Extract the (x, y) coordinate from the center of the cell holding the provided text.  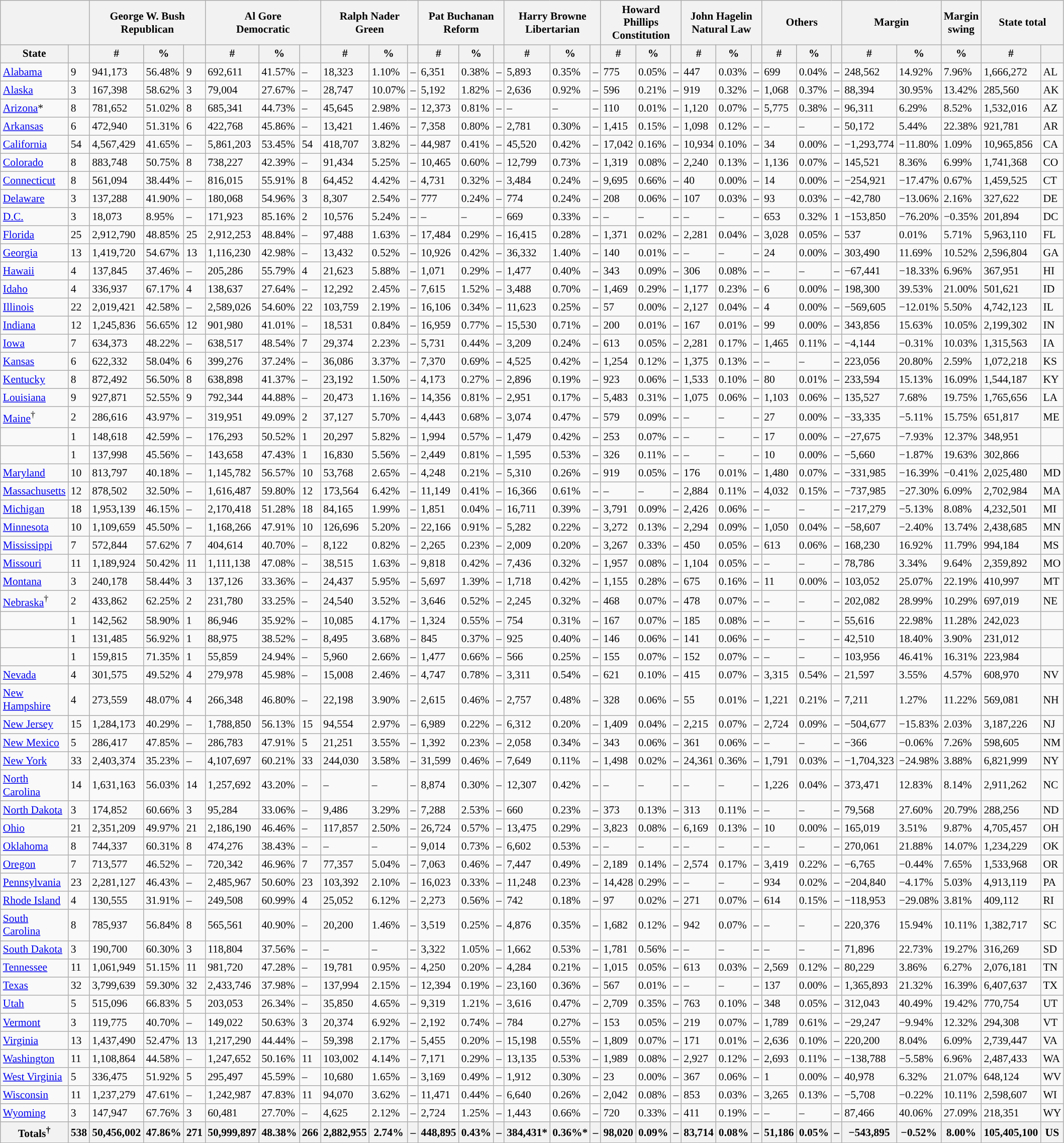
20,374 (345, 1022)
88,394 (869, 90)
56.03% (163, 785)
223,056 (869, 362)
5,731 (438, 344)
56.65% (163, 326)
103,002 (345, 1059)
44.58% (163, 1059)
1,989 (618, 1059)
17,484 (438, 235)
53.45% (279, 144)
47.83% (279, 1095)
4.17% (389, 621)
Kansas (34, 362)
12,373 (438, 108)
9.87% (961, 828)
1.40% (570, 253)
3.82% (389, 144)
202,082 (869, 601)
16.92% (919, 546)
0.68% (476, 418)
NY (1052, 761)
8.14% (961, 785)
8,307 (345, 198)
42.39% (279, 162)
−27.30% (919, 491)
6.42% (389, 491)
598,605 (1011, 743)
792,344 (232, 398)
0.14% (653, 864)
55,859 (232, 657)
20.79% (961, 810)
16,959 (438, 326)
1,168,266 (232, 528)
Nebraska† (34, 601)
44.73% (279, 108)
5,282 (527, 528)
1,375 (699, 362)
SD (1052, 950)
223,984 (1011, 657)
−1,704,323 (869, 761)
33.06% (279, 810)
59,398 (345, 1041)
66.83% (163, 1004)
Illinois (34, 307)
744,337 (117, 846)
10.29% (961, 601)
5.24% (389, 217)
777 (438, 198)
288,256 (1011, 810)
326 (618, 455)
201,894 (1011, 217)
28,747 (345, 90)
155 (618, 657)
Delaware (34, 198)
4,747 (438, 675)
NC (1052, 785)
Kentucky (34, 380)
5,483 (618, 398)
367,951 (1011, 271)
1,061,949 (117, 968)
New Hampshire (34, 700)
West Virginia (34, 1077)
State total (1022, 23)
NV (1052, 675)
85.16% (279, 217)
319,951 (232, 418)
1,809 (618, 1041)
1,371 (618, 235)
853 (699, 1095)
OH (1052, 828)
981,720 (232, 968)
15,530 (527, 326)
Florida (34, 235)
−6,765 (869, 864)
77,357 (345, 864)
3.51% (919, 828)
Arkansas (34, 126)
Nevada (34, 675)
1,544,187 (1011, 380)
56.13% (279, 724)
450 (699, 546)
UT (1052, 1004)
614 (779, 900)
103,759 (345, 307)
12,292 (345, 289)
152 (699, 657)
OR (1052, 864)
10,965,856 (1011, 144)
17 (779, 437)
42,510 (869, 639)
0.92% (570, 90)
0.48% (570, 700)
770,754 (1011, 1004)
4,173 (438, 380)
3,519 (438, 925)
7.68% (919, 398)
Oregon (34, 864)
7,171 (438, 1059)
MA (1052, 491)
50,172 (869, 126)
3,646 (438, 601)
Colorado (34, 162)
44.44% (279, 1041)
699 (779, 72)
60.66% (163, 810)
MI (1052, 509)
5.70% (389, 418)
249,508 (232, 900)
3,169 (438, 1077)
1,189,924 (117, 564)
51.02% (163, 108)
669 (527, 217)
117,857 (345, 828)
22,198 (345, 700)
4,107,697 (232, 761)
137,994 (345, 986)
373 (618, 810)
3.58% (389, 761)
TN (1052, 968)
8,874 (438, 785)
348,951 (1011, 437)
45.56% (163, 455)
Iowa (34, 344)
55.79% (279, 271)
MO (1052, 564)
−15.83% (919, 724)
1,104 (699, 564)
49.52% (163, 675)
DE (1052, 198)
6,989 (438, 724)
1,595 (527, 455)
27.64% (279, 289)
14.92% (919, 72)
2,245 (527, 601)
15.94% (919, 925)
2,709 (618, 1004)
79,004 (232, 90)
Indiana (34, 326)
20,473 (345, 398)
501,621 (1011, 289)
1.82% (476, 90)
231,012 (1011, 639)
472,940 (117, 126)
5.25% (389, 162)
South Dakota (34, 950)
5.88% (389, 271)
301,575 (117, 675)
33.36% (279, 582)
2,058 (527, 743)
11,623 (527, 307)
Wyoming (34, 1113)
781,652 (117, 108)
−569,605 (869, 307)
79,568 (869, 810)
96,311 (869, 108)
41.01% (279, 326)
286,616 (117, 418)
220,200 (869, 1041)
6,821,999 (1011, 761)
138,637 (232, 289)
50.63% (279, 1022)
New York (34, 761)
2,574 (699, 864)
2,739,447 (1011, 1041)
Michigan (34, 509)
1,957 (618, 564)
40.06% (919, 1113)
137 (779, 986)
46.52% (163, 864)
361 (699, 743)
46.46% (279, 828)
27.09% (961, 1113)
0.95% (389, 968)
185 (699, 621)
Texas (34, 986)
Tennessee (34, 968)
−5,660 (869, 455)
1,479 (527, 437)
DC (1052, 217)
4.65% (389, 1004)
George W. BushRepublican (147, 23)
1,666,272 (1011, 72)
3,419 (779, 864)
785,937 (117, 925)
10.05% (961, 326)
3,484 (527, 180)
46.41% (919, 657)
1,098 (699, 126)
45.50% (163, 528)
4,284 (527, 968)
579 (618, 418)
2.16% (961, 198)
32.50% (163, 491)
10,680 (345, 1077)
Alabama (34, 72)
653 (779, 217)
1,226 (779, 785)
John HagelinNatural Law (721, 23)
648,124 (1011, 1077)
4,567,429 (117, 144)
−138,788 (869, 1059)
18,323 (345, 72)
10,934 (699, 144)
22.98% (919, 621)
62.25% (163, 601)
10,926 (438, 253)
40.18% (163, 473)
22.19% (961, 582)
10,576 (345, 217)
2.65% (389, 473)
North Carolina (34, 785)
171,923 (232, 217)
3,616 (527, 1004)
273,559 (117, 700)
343,856 (869, 326)
56.84% (163, 925)
1,419,720 (117, 253)
2,702,984 (1011, 491)
763 (699, 1004)
4,443 (438, 418)
1,319 (618, 162)
422,768 (232, 126)
3.86% (919, 968)
4,248 (438, 473)
8.36% (919, 162)
131,485 (117, 639)
1,050 (779, 528)
0.67% (961, 180)
15,198 (527, 1041)
3.34% (919, 564)
415 (699, 675)
22.73% (919, 950)
1.10% (389, 72)
IA (1052, 344)
4,731 (438, 180)
9,319 (438, 1004)
58.62% (163, 90)
1,532,016 (1011, 108)
71.35% (163, 657)
10,085 (345, 621)
23,192 (345, 380)
608,970 (1011, 675)
110 (618, 108)
2,189 (618, 864)
−29.08% (919, 900)
118,804 (232, 950)
285,560 (1011, 90)
2,294 (699, 528)
10.52% (961, 253)
901,980 (232, 326)
12.83% (919, 785)
KS (1052, 362)
37.46% (163, 271)
1.05% (476, 950)
1,631,163 (117, 785)
6,351 (438, 72)
38.52% (279, 639)
146 (618, 639)
58.04% (163, 362)
84,165 (345, 509)
621 (618, 675)
New Jersey (34, 724)
2,170,418 (232, 509)
15.13% (919, 380)
Wisconsin (34, 1095)
CT (1052, 180)
336,937 (117, 289)
270,061 (869, 846)
0.91% (476, 528)
7,063 (438, 864)
MT (1052, 582)
7,447 (527, 864)
Howard PhillipsConstitution (641, 23)
0.36%* (570, 1132)
1,498 (618, 761)
97,488 (345, 235)
20.80% (919, 362)
2,487,433 (1011, 1059)
883,748 (117, 162)
149,022 (232, 1022)
1,245,836 (117, 326)
36,086 (345, 362)
3,209 (527, 344)
16,711 (527, 509)
0.82% (389, 546)
2,896 (527, 380)
40.90% (279, 925)
23,160 (527, 986)
1,177 (699, 289)
8,122 (345, 546)
409,112 (1011, 900)
5.50% (961, 307)
2,781 (527, 126)
60,481 (232, 1113)
19.27% (961, 950)
1,075 (699, 398)
2.23% (389, 344)
1,765,656 (1011, 398)
312,043 (869, 1004)
56.57% (279, 473)
27.60% (919, 810)
1,116,230 (232, 253)
1,718 (527, 582)
12,799 (527, 162)
2.97% (389, 724)
80 (779, 380)
2,265 (438, 546)
21.07% (961, 1077)
−331,985 (869, 473)
1,533,968 (1011, 864)
91,434 (345, 162)
0.77% (476, 326)
−27,675 (869, 437)
1,068 (779, 90)
316,269 (1011, 950)
21.00% (961, 289)
2,009 (527, 546)
LA (1052, 398)
2,019,421 (117, 307)
816,015 (232, 180)
1,254 (618, 362)
−0.52% (919, 1132)
KY (1052, 380)
−0.22% (919, 1095)
7,370 (438, 362)
AL (1052, 72)
2,485,967 (232, 882)
1,437,490 (117, 1041)
1,851 (438, 509)
4,232,501 (1011, 509)
53,768 (345, 473)
1,788,850 (232, 724)
1,791 (779, 761)
1.09% (961, 144)
27.70% (279, 1113)
Utah (34, 1004)
872,492 (117, 380)
561,094 (117, 180)
137,845 (117, 271)
3.62% (389, 1095)
176 (699, 473)
5,963,110 (1011, 235)
137,998 (117, 455)
48.38% (279, 1132)
15.75% (961, 418)
384,431* (527, 1132)
4,525 (527, 362)
US (1052, 1132)
1,120 (699, 108)
California (34, 144)
119,775 (117, 1022)
26,724 (438, 828)
738,227 (232, 162)
2,757 (527, 700)
135,527 (869, 398)
−543,895 (869, 1132)
6,407,637 (1011, 986)
1,392 (438, 743)
3,187,226 (1011, 724)
5.03% (961, 882)
5,192 (438, 90)
180,068 (232, 198)
675 (699, 582)
3,315 (779, 675)
WY (1052, 1113)
39.53% (919, 289)
0.39% (570, 509)
103,956 (869, 657)
1,781 (618, 950)
41.57% (279, 72)
Al GoreDemocratic (263, 23)
3,272 (618, 528)
12,394 (438, 986)
685,341 (232, 108)
29,374 (345, 344)
60.30% (163, 950)
2,127 (699, 307)
41.90% (163, 198)
1,257,692 (232, 785)
33.25% (279, 601)
42.58% (163, 307)
5,775 (779, 108)
1,616,487 (232, 491)
CO (1052, 162)
7,358 (438, 126)
2.45% (389, 289)
220,376 (869, 925)
Others (802, 23)
22,166 (438, 528)
1,682 (618, 925)
1,365,893 (869, 986)
1,662 (527, 950)
2,884 (699, 491)
433,862 (117, 601)
7.26% (961, 743)
7,615 (438, 289)
7,288 (438, 810)
−24.98% (919, 761)
Massachusetts (34, 491)
Connecticut (34, 180)
6.32% (919, 1077)
399,276 (232, 362)
231,780 (232, 601)
19.75% (961, 398)
813,797 (117, 473)
31.91% (163, 900)
143,658 (232, 455)
50.42% (163, 564)
4.42% (389, 180)
−2.40% (919, 528)
Virginia (34, 1041)
294,308 (1011, 1022)
174,852 (117, 810)
37.98% (279, 986)
11.22% (961, 700)
41.65% (163, 144)
35.23% (163, 761)
2,589,026 (232, 307)
6,312 (527, 724)
6.12% (389, 900)
0.69% (476, 362)
−5.58% (919, 1059)
2.50% (389, 828)
3,265 (779, 1095)
58.90% (163, 621)
6,169 (699, 828)
1.25% (476, 1113)
168,230 (869, 546)
3,322 (438, 950)
208 (618, 198)
Georgia (34, 253)
253 (618, 437)
−11.80% (919, 144)
205,286 (232, 271)
137,126 (232, 582)
51.31% (163, 126)
38.44% (163, 180)
44.88% (279, 398)
754 (527, 621)
WA (1052, 1059)
6.92% (389, 1022)
1,234,229 (1011, 846)
286,417 (117, 743)
80,229 (869, 968)
Arizona* (34, 108)
0.78% (476, 675)
2,598,607 (1011, 1095)
1,480 (779, 473)
411 (699, 1113)
RI (1052, 900)
45.86% (279, 126)
−12.01% (919, 307)
24.94% (279, 657)
42.59% (163, 437)
AZ (1052, 108)
4,250 (438, 968)
MS (1052, 546)
15,008 (345, 675)
1,409 (618, 724)
4,625 (345, 1113)
1,136 (779, 162)
934 (779, 882)
173,564 (345, 491)
537 (869, 235)
57 (618, 307)
9,486 (345, 810)
130,555 (117, 900)
25.07% (919, 582)
8.04% (919, 1041)
1,221 (779, 700)
5,893 (527, 72)
2,403,374 (117, 761)
0.43% (476, 1132)
40.49% (919, 1004)
13,432 (345, 253)
1.50% (389, 380)
10,465 (438, 162)
713,577 (117, 864)
1,071 (438, 271)
3.29% (389, 810)
Missouri (34, 564)
54.96% (279, 198)
94,554 (345, 724)
−13.06% (919, 198)
5.04% (389, 864)
AK (1052, 90)
MN (1052, 528)
IN (1052, 326)
1,155 (618, 582)
Ohio (34, 828)
2,912,253 (232, 235)
3.81% (961, 900)
176,293 (232, 437)
IL (1052, 307)
21,597 (869, 675)
CA (1052, 144)
North Dakota (34, 810)
−1.87% (919, 455)
286,783 (232, 743)
1,465 (779, 344)
ME (1052, 418)
2,042 (618, 1095)
18.40% (919, 639)
−366 (869, 743)
60.21% (279, 761)
404,614 (232, 546)
2.59% (961, 362)
5.71% (961, 235)
31,599 (438, 761)
48.22% (163, 344)
572,844 (117, 546)
5.20% (389, 528)
22.38% (961, 126)
19.42% (961, 1004)
2.15% (389, 986)
2,911,262 (1011, 785)
1,912 (527, 1077)
2,025,480 (1011, 473)
198,300 (869, 289)
2,426 (699, 509)
3,311 (527, 675)
28.99% (919, 601)
SC (1052, 925)
2,359,892 (1011, 564)
6.29% (919, 108)
1,315,563 (1011, 344)
141 (699, 639)
20,297 (345, 437)
21.32% (919, 986)
7,211 (869, 700)
2,186,190 (232, 828)
34 (779, 144)
42.98% (279, 253)
−5.11% (919, 418)
30.95% (919, 90)
12.32% (961, 1022)
478 (699, 601)
336,475 (117, 1077)
0.84% (389, 326)
−504,677 (869, 724)
−217,279 (869, 509)
200 (618, 326)
VA (1052, 1041)
2,199,302 (1011, 326)
2.53% (476, 810)
244,030 (345, 761)
15.63% (919, 326)
−0.06% (919, 743)
742 (527, 900)
651,817 (1011, 418)
43.97% (163, 418)
1,109,659 (117, 528)
3,791 (618, 509)
Maryland (34, 473)
1,415 (618, 126)
8.00% (961, 1132)
1,284,173 (117, 724)
103,392 (345, 882)
16.09% (961, 380)
925 (527, 639)
2.54% (389, 198)
142,562 (117, 621)
2,438,685 (1011, 528)
24,437 (345, 582)
60.31% (163, 846)
107 (699, 198)
1,533 (699, 380)
660 (527, 810)
447 (699, 72)
14,356 (438, 398)
44,987 (438, 144)
8,495 (345, 639)
3,488 (527, 289)
71,896 (869, 950)
98,020 (618, 1132)
474,276 (232, 846)
Pennsylvania (34, 882)
−1,293,774 (869, 144)
47.85% (163, 743)
New Mexico (34, 743)
2,273 (438, 900)
19,781 (345, 968)
103,052 (869, 582)
5,455 (438, 1041)
49.09% (279, 418)
784 (527, 1022)
410,997 (1011, 582)
4,742,123 (1011, 307)
97 (618, 900)
MD (1052, 473)
Idaho (34, 289)
1,459,525 (1011, 180)
1.52% (476, 289)
2.98% (389, 108)
1,108,864 (117, 1059)
1.21% (476, 1004)
93 (779, 198)
Maine† (34, 418)
266,348 (232, 700)
ID (1052, 289)
Alaska (34, 90)
4,705,457 (1011, 828)
1.27% (919, 700)
11,248 (527, 882)
692,611 (232, 72)
94,070 (345, 1095)
6,602 (527, 846)
−18.33% (919, 271)
99 (779, 326)
775 (618, 72)
302,866 (1011, 455)
4.14% (389, 1059)
240,178 (117, 582)
367 (699, 1077)
2,192 (438, 1022)
148,618 (117, 437)
−0.41% (961, 473)
88,975 (232, 639)
20,200 (345, 925)
1,015 (618, 968)
638,898 (232, 380)
4.57% (961, 675)
190,700 (117, 950)
Ralph NaderGreen (369, 23)
567 (618, 986)
878,502 (117, 491)
Marginswing (961, 23)
WI (1052, 1095)
9,014 (438, 846)
27 (779, 418)
86,946 (232, 621)
12.37% (961, 437)
56.48% (163, 72)
0.80% (476, 126)
−5,708 (869, 1095)
10.03% (961, 344)
5.44% (919, 126)
5,861,203 (232, 144)
64,452 (345, 180)
55,616 (869, 621)
14,428 (618, 882)
923 (618, 380)
2,882,955 (345, 1132)
Oklahoma (34, 846)
36,332 (527, 253)
9,818 (438, 564)
12,307 (527, 785)
0.74% (476, 1022)
16,023 (438, 882)
WV (1052, 1077)
48.85% (163, 235)
16.39% (961, 986)
NH (1052, 700)
2.12% (389, 1113)
NJ (1052, 724)
1,111,138 (232, 564)
50.75% (163, 162)
10.07% (389, 90)
942 (699, 925)
−204,840 (869, 882)
State (34, 54)
37,127 (345, 418)
1,237,279 (117, 1095)
55.91% (279, 180)
3.88% (961, 761)
2.17% (389, 1041)
3,028 (779, 235)
VT (1052, 1022)
47.61% (163, 1095)
313 (699, 810)
327,622 (1011, 198)
52.47% (163, 1041)
11.79% (961, 546)
45.59% (279, 1077)
0.70% (570, 289)
566 (527, 657)
51,186 (779, 1132)
8.95% (163, 217)
0.60% (476, 162)
47.86% (163, 1132)
2,351,209 (117, 828)
55 (699, 700)
87,466 (869, 1113)
994,184 (1011, 546)
OK (1052, 846)
11.28% (961, 621)
45,645 (345, 108)
PA (1052, 882)
2,596,804 (1011, 253)
−7.93% (919, 437)
24,540 (345, 601)
18,531 (345, 326)
Margin (892, 23)
3,799,639 (117, 986)
3.68% (389, 639)
21.88% (919, 846)
1,217,290 (232, 1041)
−4.17% (919, 882)
43.20% (279, 785)
46.80% (279, 700)
51.28% (279, 509)
Washington (34, 1059)
Totals† (34, 1132)
373,471 (869, 785)
565,561 (232, 925)
1,103 (779, 398)
11,471 (438, 1095)
2,615 (438, 700)
95,284 (232, 810)
ND (1052, 810)
622,332 (117, 362)
54.60% (279, 307)
25,052 (345, 900)
720,342 (232, 864)
9.64% (961, 564)
49.97% (163, 828)
8.08% (961, 509)
2.10% (389, 882)
50,999,897 (232, 1132)
−153,850 (869, 217)
−118,953 (869, 900)
2,912,790 (117, 235)
1.99% (389, 509)
295,497 (232, 1077)
59.80% (279, 491)
−76.20% (919, 217)
17,042 (618, 144)
58.44% (163, 582)
140 (618, 253)
9,695 (618, 180)
4,913,119 (1011, 882)
Mississippi (34, 546)
348 (779, 1004)
2,281,127 (117, 882)
921,781 (1011, 126)
2.66% (389, 657)
448,895 (438, 1132)
−737,985 (869, 491)
7.65% (961, 864)
7,649 (527, 761)
−0.35% (961, 217)
52.55% (163, 398)
2,927 (699, 1059)
45,520 (527, 144)
4,876 (527, 925)
48.07% (163, 700)
38,515 (345, 564)
46.15% (163, 509)
7.96% (961, 72)
638,517 (232, 344)
Vermont (34, 1022)
5,697 (438, 582)
1,953,139 (117, 509)
5.56% (389, 455)
145,521 (869, 162)
47.43% (279, 455)
2,215 (699, 724)
218,351 (1011, 1113)
845 (438, 639)
147,947 (117, 1113)
2,076,181 (1011, 968)
634,373 (117, 344)
1.65% (389, 1077)
137,288 (117, 198)
3.37% (389, 362)
−9.94% (919, 1022)
South Carolina (34, 925)
−0.44% (919, 864)
Montana (34, 582)
1,072,218 (1011, 362)
16,366 (527, 491)
6.99% (961, 162)
538 (79, 1132)
1.39% (476, 582)
13.74% (961, 528)
51.92% (163, 1077)
38.43% (279, 846)
468 (618, 601)
NE (1052, 601)
11,149 (438, 491)
21,623 (345, 271)
67.17% (163, 289)
105,405,100 (1011, 1132)
21,251 (345, 743)
13,135 (527, 1059)
46.96% (279, 864)
54.67% (163, 253)
−42,780 (869, 198)
1.16% (389, 398)
6,640 (527, 1095)
13,421 (345, 126)
16,830 (345, 455)
219 (699, 1022)
328 (618, 700)
Harry BrowneLibertarian (552, 23)
2.46% (389, 675)
13.42% (961, 90)
78,786 (869, 564)
27.67% (279, 90)
1,789 (779, 1022)
Hawaii (34, 271)
−5.13% (919, 509)
5.82% (389, 437)
83,714 (699, 1132)
1,443 (527, 1113)
18,073 (117, 217)
8.52% (961, 108)
2,449 (438, 455)
47.28% (279, 968)
46.43% (163, 882)
GA (1052, 253)
16,106 (438, 307)
11.69% (919, 253)
−67,441 (869, 271)
306 (699, 271)
3,074 (527, 418)
16,415 (527, 235)
48.54% (279, 344)
1,382,717 (1011, 925)
279,978 (232, 675)
Louisiana (34, 398)
−0.31% (919, 344)
56.50% (163, 380)
5,310 (527, 473)
−33,335 (869, 418)
HI (1052, 271)
37.24% (279, 362)
24,361 (699, 761)
0.18% (570, 900)
1,145,782 (232, 473)
5,960 (345, 657)
FL (1052, 235)
1,994 (438, 437)
126,696 (345, 528)
35,850 (345, 1004)
2,693 (779, 1059)
37.56% (279, 950)
1,242,987 (232, 1095)
1,324 (438, 621)
40.29% (163, 724)
7,436 (527, 564)
159,815 (117, 657)
1,741,368 (1011, 162)
2,433,746 (232, 986)
165,019 (869, 828)
515,096 (117, 1004)
60.99% (279, 900)
16.31% (961, 657)
51.15% (163, 968)
56.92% (163, 639)
596 (618, 90)
AR (1052, 126)
40 (699, 180)
47.08% (279, 564)
48.84% (279, 235)
774 (527, 198)
4,032 (779, 491)
242,023 (1011, 621)
40,978 (869, 1077)
13,475 (527, 828)
171 (699, 1041)
2.03% (961, 724)
3,267 (618, 546)
927,871 (117, 398)
1,247,652 (232, 1059)
−4,144 (869, 344)
266 (311, 1132)
941,173 (117, 72)
14.07% (961, 846)
2,569 (779, 968)
50,456,002 (117, 1132)
153 (618, 1022)
50.60% (279, 882)
418,707 (345, 144)
45.98% (279, 675)
Pat BuchananReform (461, 23)
D.C. (34, 217)
50.16% (279, 1059)
24 (779, 253)
−17.47% (919, 180)
67.76% (163, 1113)
3.52% (389, 601)
Rhode Island (34, 900)
50.52% (279, 437)
1,469 (618, 289)
35.92% (279, 621)
5.95% (389, 582)
−58,607 (869, 528)
59.30% (163, 986)
167,398 (117, 90)
2,240 (699, 162)
2.19% (389, 307)
0.71% (570, 326)
6.27% (961, 968)
569,081 (1011, 700)
−16.39% (919, 473)
2.74% (389, 1132)
−254,921 (869, 180)
57.62% (163, 546)
248,562 (869, 72)
−29,247 (869, 1022)
303,490 (869, 253)
26.34% (279, 1004)
TX (1052, 986)
19.63% (961, 455)
Minnesota (34, 528)
41.37% (279, 380)
233,594 (869, 380)
697,019 (1011, 601)
203,053 (232, 1004)
NM (1052, 743)
720 (618, 1113)
3,823 (618, 828)
2,951 (527, 398)
